From the cell containing the given text, extract its center point as [X, Y] coordinate. 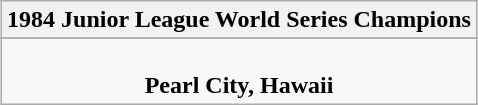
1984 Junior League World Series Champions [240, 20]
Pearl City, Hawaii [240, 72]
